Locate the cell with the specified text and output its [X, Y] center coordinate. 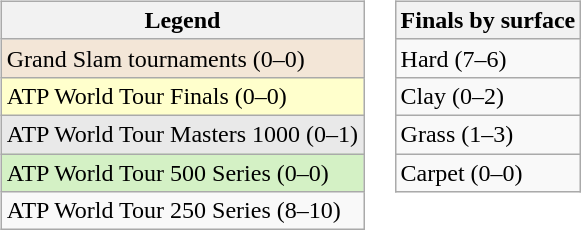
Clay (0–2) [488, 96]
Grand Slam tournaments (0–0) [182, 58]
Legend [182, 20]
ATP World Tour 250 Series (8–10) [182, 211]
Grass (1–3) [488, 134]
ATP World Tour Masters 1000 (0–1) [182, 134]
Hard (7–6) [488, 58]
Finals by surface [488, 20]
ATP World Tour 500 Series (0–0) [182, 173]
Carpet (0–0) [488, 173]
ATP World Tour Finals (0–0) [182, 96]
